Identify which cell holds the provided text, then report its [x, y] central coordinate. 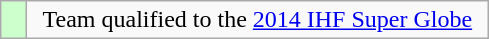
Team qualified to the 2014 IHF Super Globe [258, 20]
